Determine the [x, y] coordinate at the center of the cell enclosing the given text.  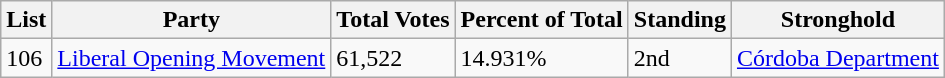
Córdoba Department [838, 58]
14.931% [542, 58]
Liberal Opening Movement [192, 58]
2nd [680, 58]
Percent of Total [542, 20]
Standing [680, 20]
Party [192, 20]
61,522 [393, 58]
List [26, 20]
Total Votes [393, 20]
106 [26, 58]
Stronghold [838, 20]
